Pinpoint the cell where the given text exists, returning its [X, Y] midpoint coordinate. 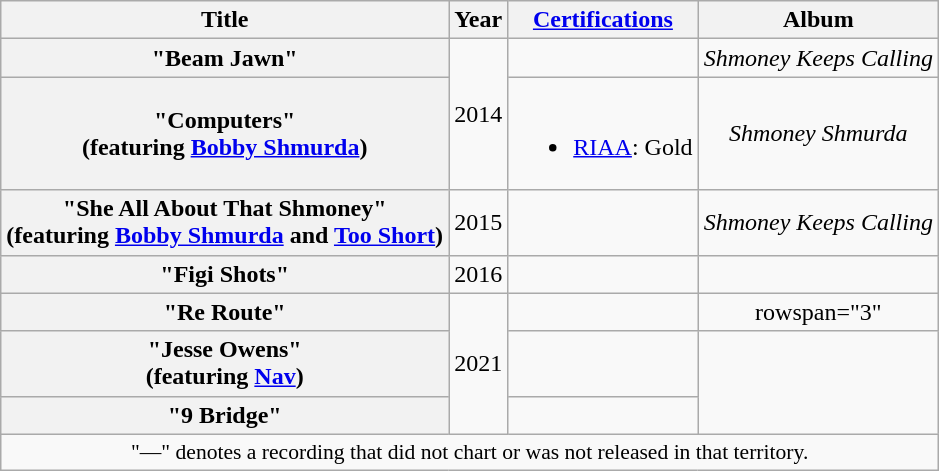
2021 [478, 364]
"She All About That Shmoney"(featuring Bobby Shmurda and Too Short) [225, 222]
rowspan="3" [818, 312]
2014 [478, 114]
"Jesse Owens"(featuring Nav) [225, 364]
"Figi Shots" [225, 274]
Title [225, 20]
Album [818, 20]
"—" denotes a recording that did not chart or was not released in that territory. [470, 452]
2015 [478, 222]
Year [478, 20]
Certifications [603, 20]
"Computers"(featuring Bobby Shmurda) [225, 134]
RIAA: Gold [603, 134]
Shmoney Shmurda [818, 134]
"Re Route" [225, 312]
2016 [478, 274]
"9 Bridge" [225, 415]
"Beam Jawn" [225, 58]
